Identify which cell holds the provided text, then report its [x, y] central coordinate. 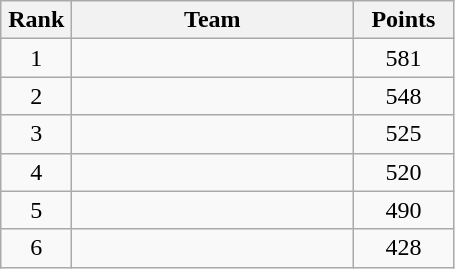
Points [404, 20]
1 [36, 58]
Team [212, 20]
520 [404, 172]
3 [36, 134]
Rank [36, 20]
548 [404, 96]
6 [36, 248]
5 [36, 210]
4 [36, 172]
428 [404, 248]
525 [404, 134]
490 [404, 210]
581 [404, 58]
2 [36, 96]
